Scan for the cell matching the given text and deliver its [x, y] coordinate at center. 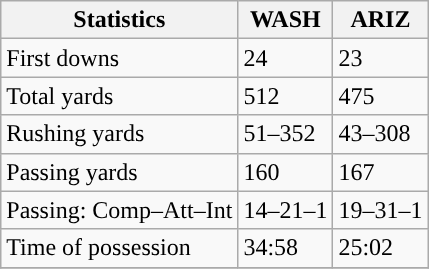
51–352 [286, 134]
ARIZ [380, 20]
14–21–1 [286, 210]
25:02 [380, 248]
19–31–1 [380, 210]
Rushing yards [120, 134]
475 [380, 96]
Statistics [120, 20]
Time of possession [120, 248]
Total yards [120, 96]
512 [286, 96]
43–308 [380, 134]
167 [380, 172]
23 [380, 58]
34:58 [286, 248]
First downs [120, 58]
Passing: Comp–Att–Int [120, 210]
24 [286, 58]
WASH [286, 20]
Passing yards [120, 172]
160 [286, 172]
